For the text-containing cell, return its midpoint in (x, y) coordinate format. 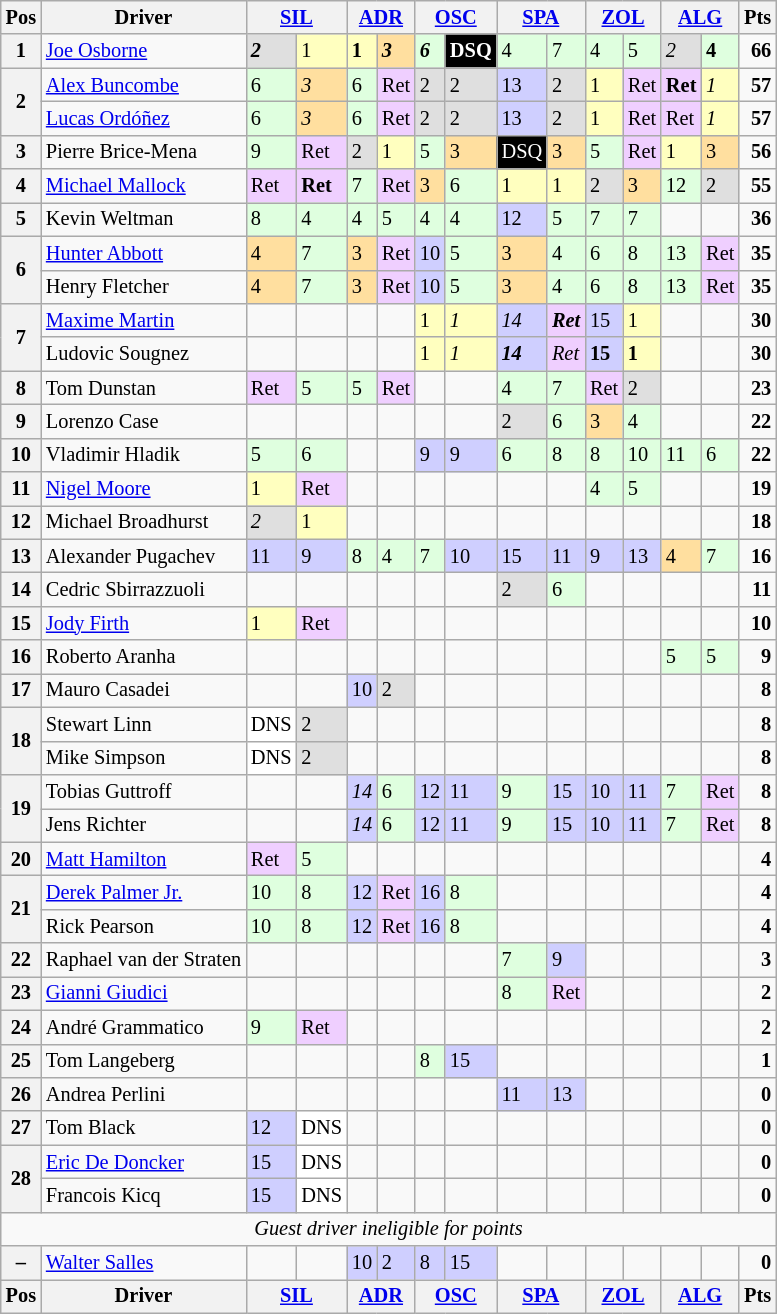
Jens Richter (144, 825)
24 (21, 1027)
Eric De Doncker (144, 1162)
20 (21, 859)
Gianni Giudici (144, 993)
Tom Black (144, 1128)
Michael Mallock (144, 186)
55 (758, 186)
Francois Kicq (144, 1195)
Mike Simpson (144, 758)
Kevin Weltman (144, 219)
Derek Palmer Jr. (144, 892)
Maxime Martin (144, 320)
Tom Dunstan (144, 388)
Roberto Aranha (144, 657)
28 (21, 1178)
21 (21, 908)
Joe Osborne (144, 51)
Guest driver ineligible for points (388, 1229)
Henry Fletcher (144, 287)
17 (21, 690)
36 (758, 219)
Andrea Perlini (144, 1094)
Tom Langeberg (144, 1061)
Alexander Pugachev (144, 556)
Nigel Moore (144, 489)
André Grammatico (144, 1027)
Lucas Ordóñez (144, 118)
66 (758, 51)
Vladimir Hladik (144, 455)
Jody Firth (144, 623)
Michael Broadhurst (144, 522)
Hunter Abbott (144, 253)
Mauro Casadei (144, 690)
Matt Hamilton (144, 859)
Walter Salles (144, 1263)
Raphael van der Straten (144, 960)
Pierre Brice-Mena (144, 152)
Rick Pearson (144, 926)
Lorenzo Case (144, 421)
Stewart Linn (144, 724)
Cedric Sbirrazzuoli (144, 589)
25 (21, 1061)
27 (21, 1128)
– (21, 1263)
Alex Buncombe (144, 85)
Tobias Guttroff (144, 791)
26 (21, 1094)
Ludovic Sougnez (144, 354)
56 (758, 152)
